Extract the (X, Y) coordinate from the center of the cell holding the provided text.  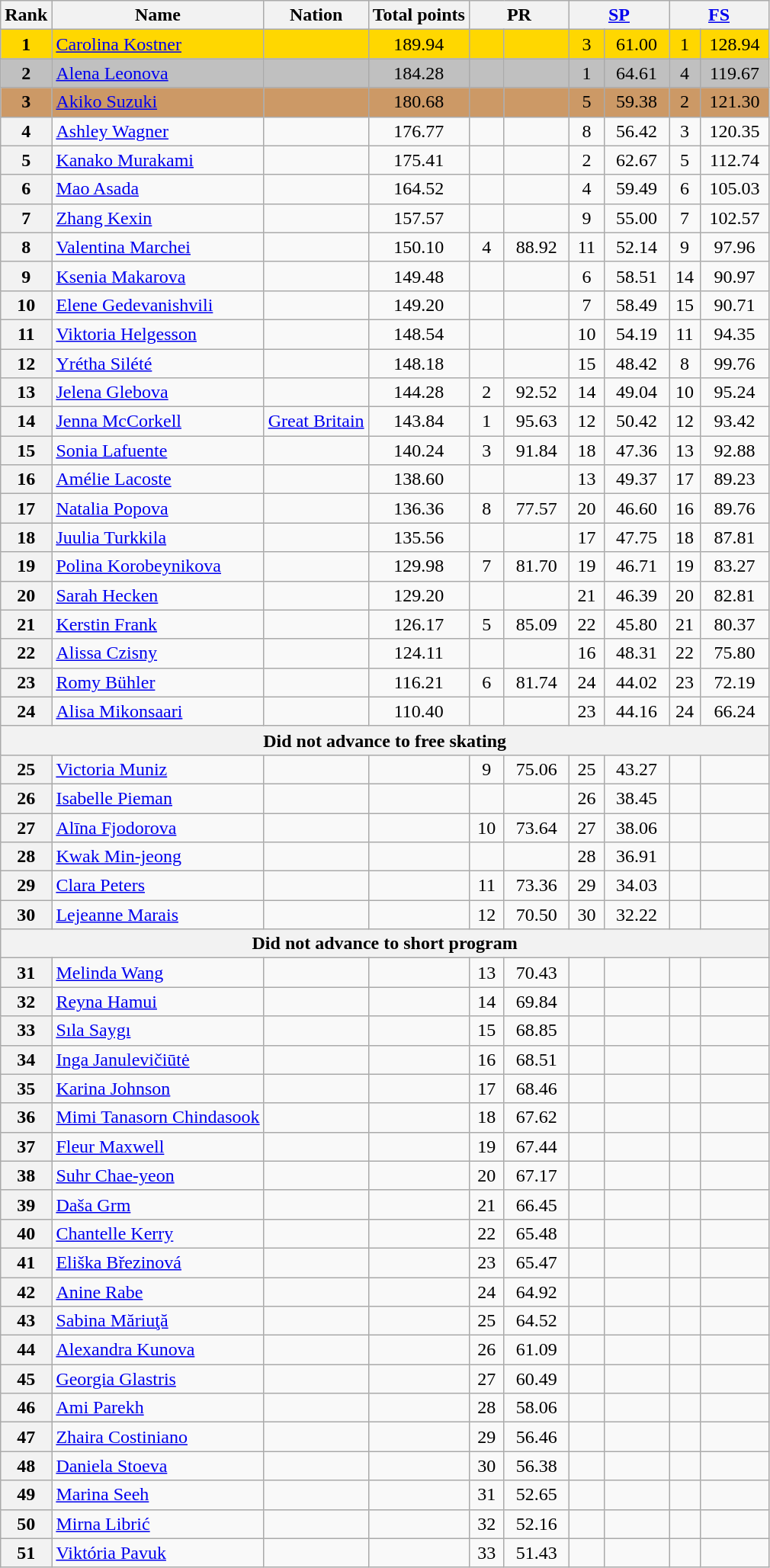
128.94 (734, 44)
Alissa Czisny (158, 653)
Kerstin Frank (158, 624)
Karina Johnson (158, 1089)
81.70 (537, 566)
36.91 (636, 857)
176.77 (419, 131)
46.39 (636, 595)
61.00 (636, 44)
67.44 (537, 1146)
43.27 (636, 769)
143.84 (419, 422)
44 (26, 1350)
92.88 (734, 451)
150.10 (419, 247)
Polina Korobeynikova (158, 566)
46 (26, 1408)
38.45 (636, 798)
175.41 (419, 160)
Zhaira Costiniano (158, 1437)
Sabina Măriuţă (158, 1321)
Rank (26, 15)
Daniela Stoeva (158, 1466)
58.06 (537, 1408)
67.17 (537, 1175)
46.60 (636, 508)
50.42 (636, 422)
136.36 (419, 508)
Chantelle Kerry (158, 1233)
116.21 (419, 682)
Great Britain (316, 422)
95.63 (537, 422)
81.74 (537, 682)
45.80 (636, 624)
39 (26, 1204)
Amélie Lacoste (158, 479)
Elene Gedevanishvili (158, 305)
44.02 (636, 682)
SP (619, 15)
68.85 (537, 1031)
Inga Janulevičiūtė (158, 1060)
40 (26, 1233)
126.17 (419, 624)
32.22 (636, 915)
65.48 (537, 1233)
112.74 (734, 160)
Valentina Marchei (158, 247)
157.57 (419, 218)
45 (26, 1379)
52.65 (537, 1495)
67.62 (537, 1117)
83.27 (734, 566)
144.28 (419, 393)
129.20 (419, 595)
120.35 (734, 131)
59.38 (636, 102)
Natalia Popova (158, 508)
56.38 (537, 1466)
72.19 (734, 682)
37 (26, 1146)
75.80 (734, 653)
64.92 (537, 1292)
FS (720, 15)
Reyna Hamui (158, 1002)
138.60 (419, 479)
51.43 (537, 1553)
68.51 (537, 1060)
129.98 (419, 566)
Mirna Librić (158, 1524)
140.24 (419, 451)
58.49 (636, 305)
Daša Grm (158, 1204)
77.57 (537, 508)
49 (26, 1495)
148.18 (419, 364)
52.14 (636, 247)
55.00 (636, 218)
94.35 (734, 334)
65.47 (537, 1262)
Suhr Chae-yeon (158, 1175)
Sonia Lafuente (158, 451)
64.52 (537, 1321)
184.28 (419, 73)
75.06 (537, 769)
47.75 (636, 537)
70.43 (537, 973)
Alexandra Kunova (158, 1350)
121.30 (734, 102)
Georgia Glastris (158, 1379)
Mao Asada (158, 189)
48.42 (636, 364)
149.48 (419, 276)
Did not advance to free skating (385, 740)
59.49 (636, 189)
Nation (316, 15)
68.46 (537, 1089)
35 (26, 1089)
Mimi Tanasorn Chindasook (158, 1117)
99.76 (734, 364)
Jelena Glebova (158, 393)
Alena Leonova (158, 73)
Sıla Saygı (158, 1031)
38 (26, 1175)
149.20 (419, 305)
66.45 (537, 1204)
93.42 (734, 422)
69.84 (537, 1002)
Akiko Suzuki (158, 102)
82.81 (734, 595)
Clara Peters (158, 886)
48.31 (636, 653)
51 (26, 1553)
73.36 (537, 886)
Alisa Mikonsaari (158, 711)
80.37 (734, 624)
Viktoria Helgesson (158, 334)
102.57 (734, 218)
49.37 (636, 479)
Ami Parekh (158, 1408)
Alīna Fjodorova (158, 827)
73.64 (537, 827)
Melinda Wang (158, 973)
Fleur Maxwell (158, 1146)
47 (26, 1437)
89.76 (734, 508)
90.71 (734, 305)
61.09 (537, 1350)
64.61 (636, 73)
Did not advance to short program (385, 944)
56.46 (537, 1437)
85.09 (537, 624)
Zhang Kexin (158, 218)
91.84 (537, 451)
Total points (419, 15)
58.51 (636, 276)
Eliška Březinová (158, 1262)
66.24 (734, 711)
Anine Rabe (158, 1292)
90.97 (734, 276)
49.04 (636, 393)
105.03 (734, 189)
70.50 (537, 915)
52.16 (537, 1524)
41 (26, 1262)
Juulia Turkkila (158, 537)
54.19 (636, 334)
Viktória Pavuk (158, 1553)
Jenna McCorkell (158, 422)
Romy Bühler (158, 682)
44.16 (636, 711)
148.54 (419, 334)
Marina Seeh (158, 1495)
50 (26, 1524)
119.67 (734, 73)
89.23 (734, 479)
56.42 (636, 131)
Victoria Muniz (158, 769)
87.81 (734, 537)
Carolina Kostner (158, 44)
36 (26, 1117)
38.06 (636, 827)
Name (158, 15)
Yrétha Silété (158, 364)
164.52 (419, 189)
60.49 (537, 1379)
Sarah Hecken (158, 595)
Ksenia Makarova (158, 276)
47.36 (636, 451)
Kwak Min-jeong (158, 857)
92.52 (537, 393)
43 (26, 1321)
Kanako Murakami (158, 160)
Isabelle Pieman (158, 798)
PR (518, 15)
88.92 (537, 247)
189.94 (419, 44)
Lejeanne Marais (158, 915)
135.56 (419, 537)
180.68 (419, 102)
34.03 (636, 886)
Ashley Wagner (158, 131)
42 (26, 1292)
95.24 (734, 393)
97.96 (734, 247)
62.67 (636, 160)
46.71 (636, 566)
48 (26, 1466)
110.40 (419, 711)
124.11 (419, 653)
34 (26, 1060)
